Find where the given text appears and provide that cell's center as (X, Y) coordinate. 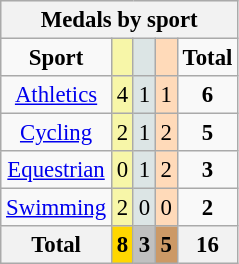
Equestrian (56, 170)
Medals by sport (120, 20)
Athletics (56, 95)
Cycling (56, 133)
4 (122, 95)
8 (122, 245)
Sport (56, 58)
Swimming (56, 208)
6 (207, 95)
16 (207, 245)
